Search for the cell housing the specified text and yield its (X, Y) center coordinate. 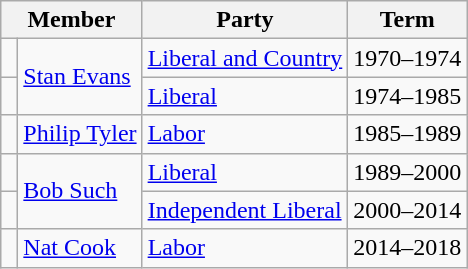
Nat Cook (80, 248)
1970–1974 (408, 58)
Term (408, 20)
Liberal and Country (245, 58)
Philip Tyler (80, 134)
1989–2000 (408, 172)
2014–2018 (408, 248)
Member (72, 20)
1974–1985 (408, 96)
Stan Evans (80, 77)
Party (245, 20)
Bob Such (80, 191)
Independent Liberal (245, 210)
2000–2014 (408, 210)
1985–1989 (408, 134)
